Search for the cell housing the specified text and yield its [X, Y] center coordinate. 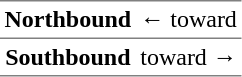
← toward [189, 20]
Northbound [68, 20]
Southbound [68, 57]
toward → [189, 57]
